From the cell containing the given text, extract its center point as (X, Y) coordinate. 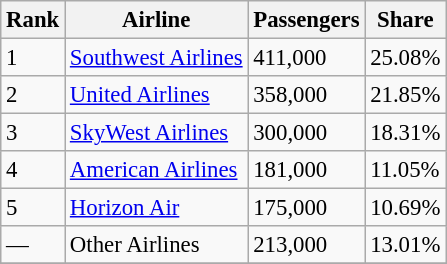
SkyWest Airlines (156, 133)
Share (406, 20)
21.85% (406, 95)
American Airlines (156, 170)
213,000 (306, 245)
Passengers (306, 20)
1 (33, 58)
Airline (156, 20)
2 (33, 95)
4 (33, 170)
United Airlines (156, 95)
3 (33, 133)
Other Airlines (156, 245)
25.08% (406, 58)
Rank (33, 20)
175,000 (306, 208)
18.31% (406, 133)
10.69% (406, 208)
300,000 (306, 133)
358,000 (306, 95)
13.01% (406, 245)
181,000 (306, 170)
411,000 (306, 58)
11.05% (406, 170)
— (33, 245)
5 (33, 208)
Southwest Airlines (156, 58)
Horizon Air (156, 208)
